Pinpoint the cell where the given text exists, returning its (X, Y) midpoint coordinate. 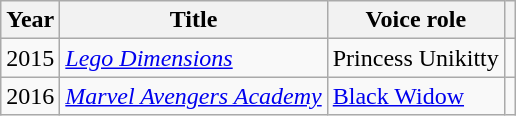
Marvel Avengers Academy (194, 96)
Title (194, 20)
Year (30, 20)
Lego Dimensions (194, 58)
Voice role (416, 20)
2016 (30, 96)
Black Widow (416, 96)
Princess Unikitty (416, 58)
2015 (30, 58)
